Search for the cell housing the specified text and yield its (x, y) center coordinate. 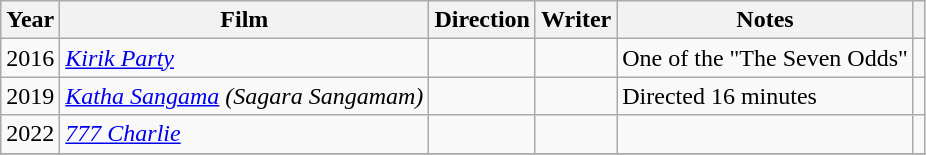
Direction (482, 20)
Kirik Party (244, 58)
Year (30, 20)
2019 (30, 96)
777 Charlie (244, 134)
One of the "The Seven Odds" (766, 58)
Directed 16 minutes (766, 96)
2016 (30, 58)
Writer (576, 20)
Film (244, 20)
2022 (30, 134)
Notes (766, 20)
Katha Sangama (Sagara Sangamam) (244, 96)
